Find where the given text appears and provide that cell's center as (x, y) coordinate. 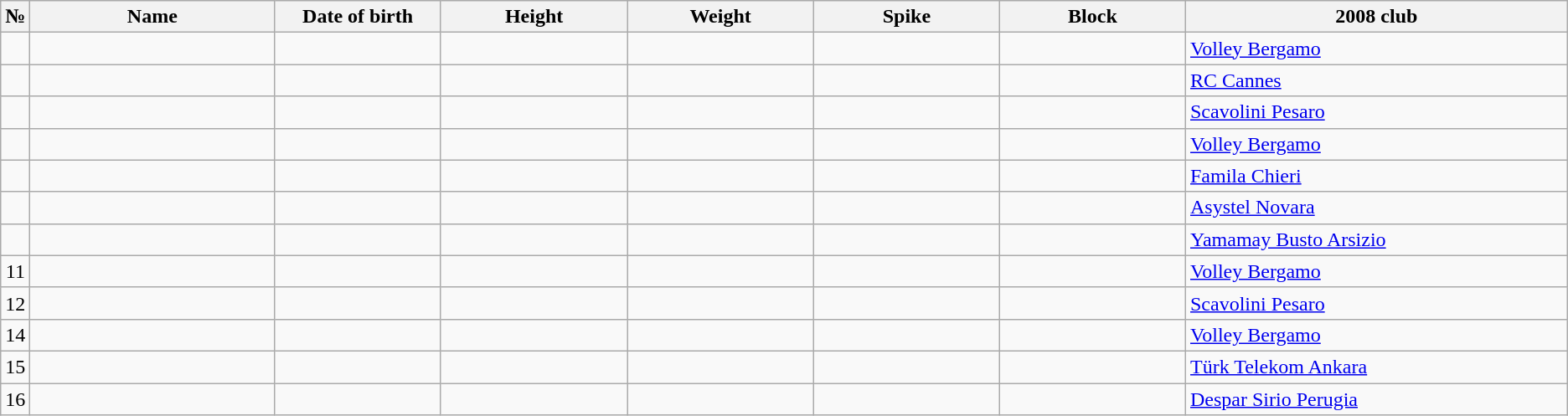
Yamamay Busto Arsizio (1376, 239)
14 (15, 335)
Asystel Novara (1376, 208)
RC Cannes (1376, 80)
№ (15, 17)
Spike (906, 17)
Name (152, 17)
Weight (720, 17)
Date of birth (358, 17)
12 (15, 303)
15 (15, 367)
16 (15, 399)
Height (534, 17)
Despar Sirio Perugia (1376, 399)
Block (1092, 17)
11 (15, 271)
2008 club (1376, 17)
Famila Chieri (1376, 176)
Türk Telekom Ankara (1376, 367)
